For the text-containing cell, return its midpoint in [x, y] coordinate format. 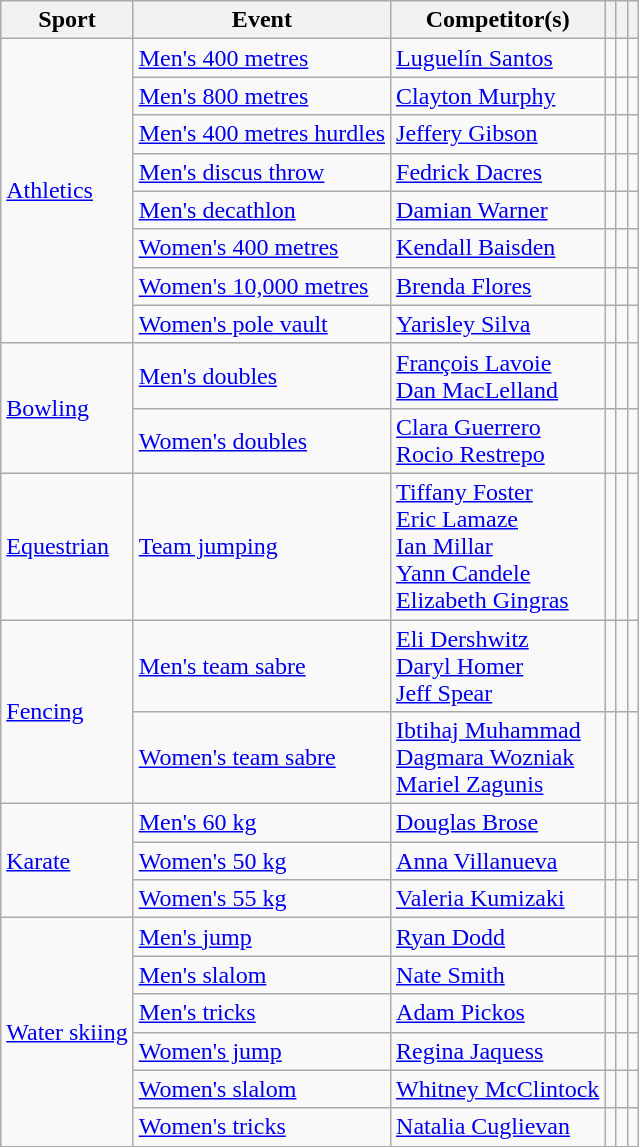
Ibtihaj MuhammadDagmara WozniakMariel Zagunis [498, 758]
Tiffany FosterEric LamazeIan MillarYann CandeleElizabeth Gingras [498, 546]
Men's 60 kg [262, 823]
Sport [67, 20]
Regina Jaquess [498, 1051]
Yarisley Silva [498, 324]
Brenda Flores [498, 286]
Water skiing [67, 1032]
Whitney McClintock [498, 1089]
Damian Warner [498, 210]
Anna Villanueva [498, 861]
Women's 10,000 metres [262, 286]
Men's discus throw [262, 172]
Fencing [67, 712]
Women's 55 kg [262, 899]
Men's slalom [262, 975]
Equestrian [67, 546]
Douglas Brose [498, 823]
Men's decathlon [262, 210]
Athletics [67, 191]
Bowling [67, 408]
Women's team sabre [262, 758]
Karate [67, 861]
Adam Pickos [498, 1013]
Women's pole vault [262, 324]
Valeria Kumizaki [498, 899]
Nate Smith [498, 975]
Competitor(s) [498, 20]
Men's tricks [262, 1013]
Eli DershwitzDaryl HomerJeff Spear [498, 666]
Men's 800 metres [262, 96]
Luguelín Santos [498, 58]
Clayton Murphy [498, 96]
Women's doubles [262, 440]
Men's team sabre [262, 666]
Men's doubles [262, 376]
Men's 400 metres hurdles [262, 134]
Women's 400 metres [262, 248]
Kendall Baisden [498, 248]
Ryan Dodd [498, 937]
François LavoieDan MacLelland [498, 376]
Fedrick Dacres [498, 172]
Women's tricks [262, 1127]
Men's jump [262, 937]
Event [262, 20]
Men's 400 metres [262, 58]
Jeffery Gibson [498, 134]
Women's slalom [262, 1089]
Clara GuerreroRocio Restrepo [498, 440]
Team jumping [262, 546]
Natalia Cuglievan [498, 1127]
Women's 50 kg [262, 861]
Women's jump [262, 1051]
